Capture the cell that displays the provided text and extract its [X, Y] central coordinate. 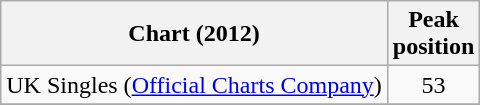
UK Singles (Official Charts Company) [194, 85]
Chart (2012) [194, 34]
Peakposition [433, 34]
53 [433, 85]
